Pinpoint the cell where the given text exists, returning its (x, y) midpoint coordinate. 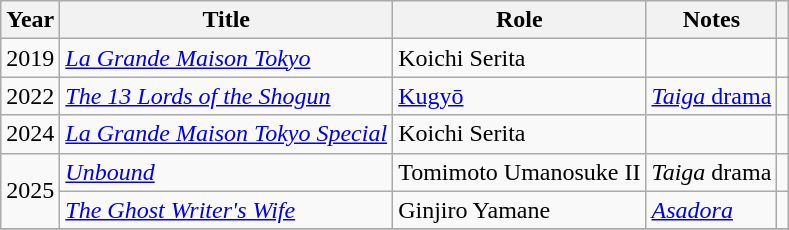
2022 (30, 96)
Title (226, 20)
The Ghost Writer's Wife (226, 210)
The 13 Lords of the Shogun (226, 96)
Role (520, 20)
2025 (30, 191)
Tomimoto Umanosuke II (520, 172)
Notes (712, 20)
Asadora (712, 210)
Year (30, 20)
2024 (30, 134)
Kugyō (520, 96)
Unbound (226, 172)
Ginjiro Yamane (520, 210)
2019 (30, 58)
La Grande Maison Tokyo (226, 58)
La Grande Maison Tokyo Special (226, 134)
